Return the (X, Y) coordinate for the center point of the cell that contains the specified text.  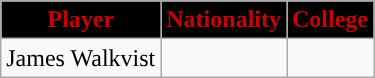
Nationality (224, 20)
James Walkvist (81, 58)
Player (81, 20)
College (330, 20)
